Determine the [X, Y] coordinate at the center of the cell enclosing the given text.  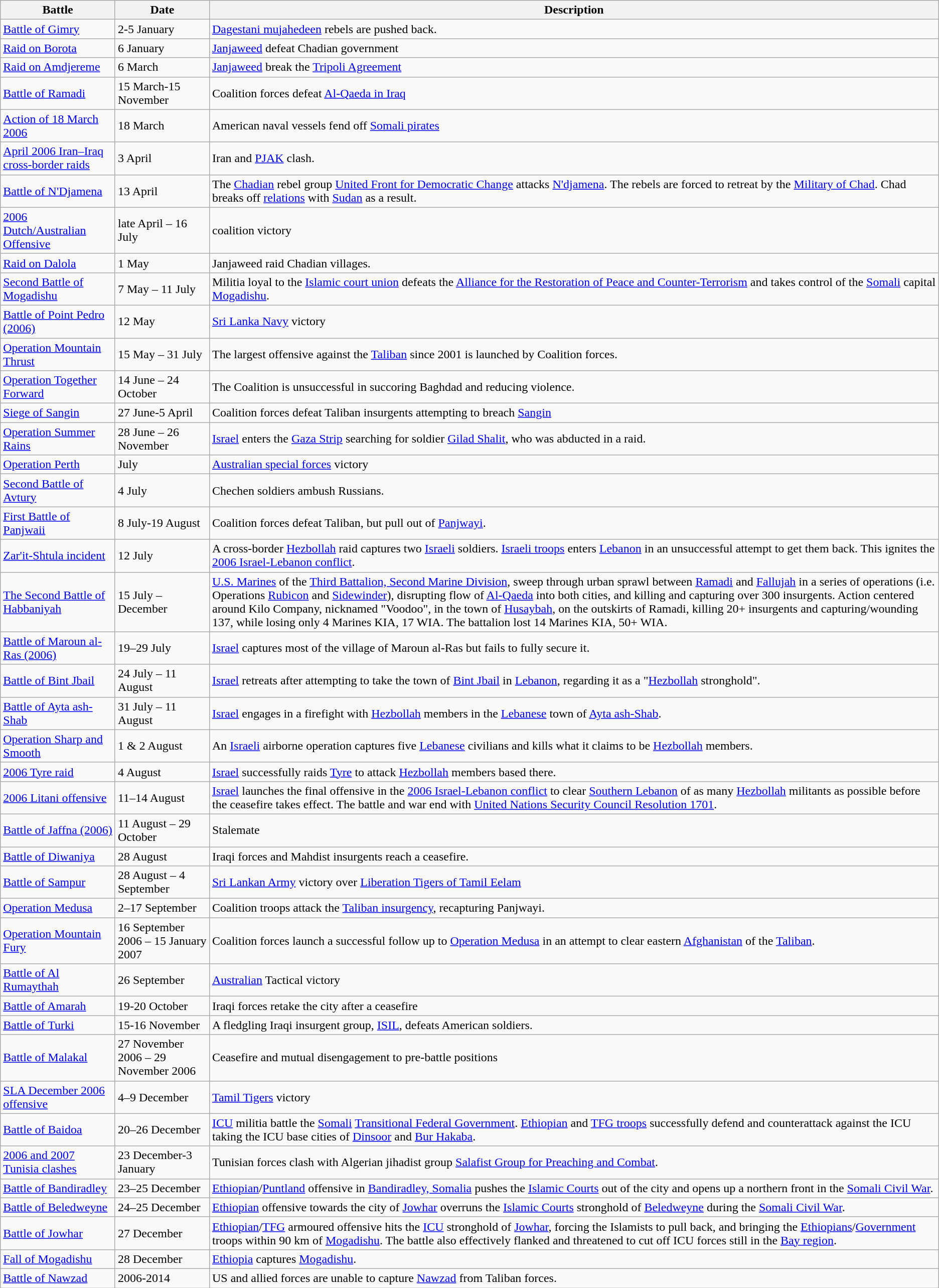
Janjaweed raid Chadian villages. [574, 263]
Iraqi forces retake the city after a ceasefire [574, 1006]
8 July-19 August [162, 523]
6 March [162, 67]
Ceasefire and mutual disengagement to pre-battle positions [574, 1058]
Coalition forces defeat Al-Qaeda in Iraq [574, 93]
Australian Tactical victory [574, 980]
Battle of Point Pedro (2006) [58, 321]
2006 Litani offensive [58, 798]
2006-2014 [162, 1278]
1 May [162, 263]
Battle of Nawzad [58, 1278]
Date [162, 10]
15 July – December [162, 602]
16 September 2006 – 15 January 2007 [162, 941]
Iraqi forces and Mahdist insurgents reach a ceasefire. [574, 856]
The largest offensive against the Taliban since 2001 is launched by Coalition forces. [574, 354]
2006 Dutch/Australian Offensive [58, 230]
6 January [162, 48]
Action of 18 March 2006 [58, 125]
Battle of Baidoa [58, 1130]
4 July [162, 491]
27 November 2006 – 29 November 2006 [162, 1058]
28 August [162, 856]
First Battle of Panjwaii [58, 523]
27 June-5 April [162, 413]
Ethiopia captures Mogadishu. [574, 1259]
Operation Mountain Fury [58, 941]
Israel successfully raids Tyre to attack Hezbollah members based there. [574, 772]
20–26 December [162, 1130]
Stalemate [574, 830]
Ethiopian offensive towards the city of Jowhar overruns the Islamic Courts stronghold of Beledweyne during the Somali Civil War. [574, 1207]
4–9 December [162, 1097]
Battle of Ramadi [58, 93]
coalition victory [574, 230]
SLA December 2006 offensive [58, 1097]
Battle of Turki [58, 1025]
Battle of Sampur [58, 882]
Battle of Diwaniya [58, 856]
15 May – 31 July [162, 354]
31 July – 11 August [162, 713]
Battle of Jowhar [58, 1233]
Battle of Beledweyne [58, 1207]
An Israeli airborne operation captures five Lebanese civilians and kills what it claims to be Hezbollah members. [574, 746]
Battle of Bandiradley [58, 1188]
Israel engages in a firefight with Hezbollah members in the Lebanese town of Ayta ash-Shab. [574, 713]
Israel retreats after attempting to take the town of Bint Jbail in Lebanon, regarding it as a "Hezbollah stronghold". [574, 680]
Operation Together Forward [58, 387]
Raid on Borota [58, 48]
Coalition forces defeat Taliban insurgents attempting to breach Sangin [574, 413]
Battle of Amarah [58, 1006]
US and allied forces are unable to capture Nawzad from Taliban forces. [574, 1278]
Raid on Dalola [58, 263]
Raid on Amdjereme [58, 67]
Battle of Gimry [58, 29]
A fledgling Iraqi insurgent group, ISIL, defeats American soldiers. [574, 1025]
Battle of N'Djamena [58, 191]
24 July – 11 August [162, 680]
Battle [58, 10]
American naval vessels fend off Somali pirates [574, 125]
Battle of Ayta ash-Shab [58, 713]
23–25 December [162, 1188]
1 & 2 August [162, 746]
Tunisian forces clash with Algerian jihadist group Salafist Group for Preaching and Combat. [574, 1162]
Israel enters the Gaza Strip searching for soldier Gilad Shalit, who was abducted in a raid. [574, 439]
Janjaweed break the Tripoli Agreement [574, 67]
2–17 September [162, 908]
28 June – 26 November [162, 439]
Battle of Maroun al-Ras (2006) [58, 648]
Sri Lankan Army victory over Liberation Tigers of Tamil Eelam [574, 882]
Battle of Bint Jbail [58, 680]
11 August – 29 October [162, 830]
2-5 January [162, 29]
14 June – 24 October [162, 387]
Australian special forces victory [574, 465]
Operation Sharp and Smooth [58, 746]
Iran and PJAK clash. [574, 159]
Ethiopian/Puntland offensive in Bandiradley, Somalia pushes the Islamic Courts out of the city and opens up a northern front in the Somali Civil War. [574, 1188]
Second Battle of Mogadishu [58, 289]
12 May [162, 321]
4 August [162, 772]
24–25 December [162, 1207]
19-20 October [162, 1006]
Coalition forces defeat Taliban, but pull out of Panjwayi. [574, 523]
27 December [162, 1233]
26 September [162, 980]
Chechen soldiers ambush Russians. [574, 491]
Coalition forces launch a successful follow up to Operation Medusa in an attempt to clear eastern Afghanistan of the Taliban. [574, 941]
Operation Medusa [58, 908]
28 August – 4 September [162, 882]
Dagestani mujahedeen rebels are pushed back. [574, 29]
The Coalition is unsuccessful in succoring Baghdad and reducing violence. [574, 387]
July [162, 465]
Operation Perth [58, 465]
12 July [162, 556]
Battle of Malakal [58, 1058]
7 May – 11 July [162, 289]
April 2006 Iran–Iraq cross-border raids [58, 159]
19–29 July [162, 648]
13 April [162, 191]
15 March-15 November [162, 93]
Battle of Al Rumaythah [58, 980]
Fall of Mogadishu [58, 1259]
15-16 November [162, 1025]
Siege of Sangin [58, 413]
Coalition troops attack the Taliban insurgency, recapturing Panjwayi. [574, 908]
3 April [162, 159]
Operation Summer Rains [58, 439]
Battle of Jaffna (2006) [58, 830]
Operation Mountain Thrust [58, 354]
Tamil Tigers victory [574, 1097]
2006 and 2007 Tunisia clashes [58, 1162]
11–14 August [162, 798]
23 December-3 January [162, 1162]
18 March [162, 125]
Janjaweed defeat Chadian government [574, 48]
late April – 16 July [162, 230]
Zar'it-Shtula incident [58, 556]
The Second Battle of Habbaniyah [58, 602]
Description [574, 10]
Israel captures most of the village of Maroun al-Ras but fails to fully secure it. [574, 648]
28 December [162, 1259]
Second Battle of Avtury [58, 491]
2006 Tyre raid [58, 772]
Sri Lanka Navy victory [574, 321]
